For the text-containing cell, return its midpoint in [X, Y] coordinate format. 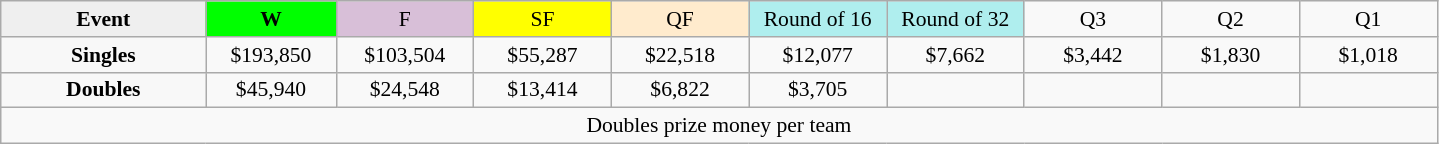
$3,705 [818, 90]
Round of 16 [818, 19]
W [271, 19]
$3,442 [1093, 55]
$193,850 [271, 55]
$6,822 [680, 90]
Event [104, 19]
$12,077 [818, 55]
Singles [104, 55]
F [405, 19]
$24,548 [405, 90]
QF [680, 19]
$13,414 [543, 90]
$1,830 [1231, 55]
Q3 [1093, 19]
$103,504 [405, 55]
Round of 32 [955, 19]
$22,518 [680, 55]
$45,940 [271, 90]
Q1 [1368, 19]
$7,662 [955, 55]
SF [543, 19]
Q2 [1231, 19]
Doubles [104, 90]
Doubles prize money per team [719, 126]
$1,018 [1368, 55]
$55,287 [543, 55]
